Scan for the cell matching the given text and deliver its (x, y) coordinate at center. 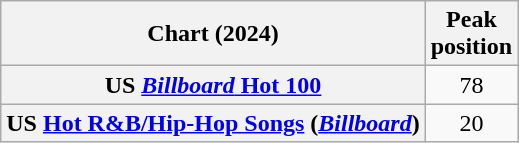
US Billboard Hot 100 (213, 85)
78 (471, 85)
Chart (2024) (213, 34)
US Hot R&B/Hip-Hop Songs (Billboard) (213, 123)
Peakposition (471, 34)
20 (471, 123)
